Find where the given text appears and provide that cell's center as [x, y] coordinate. 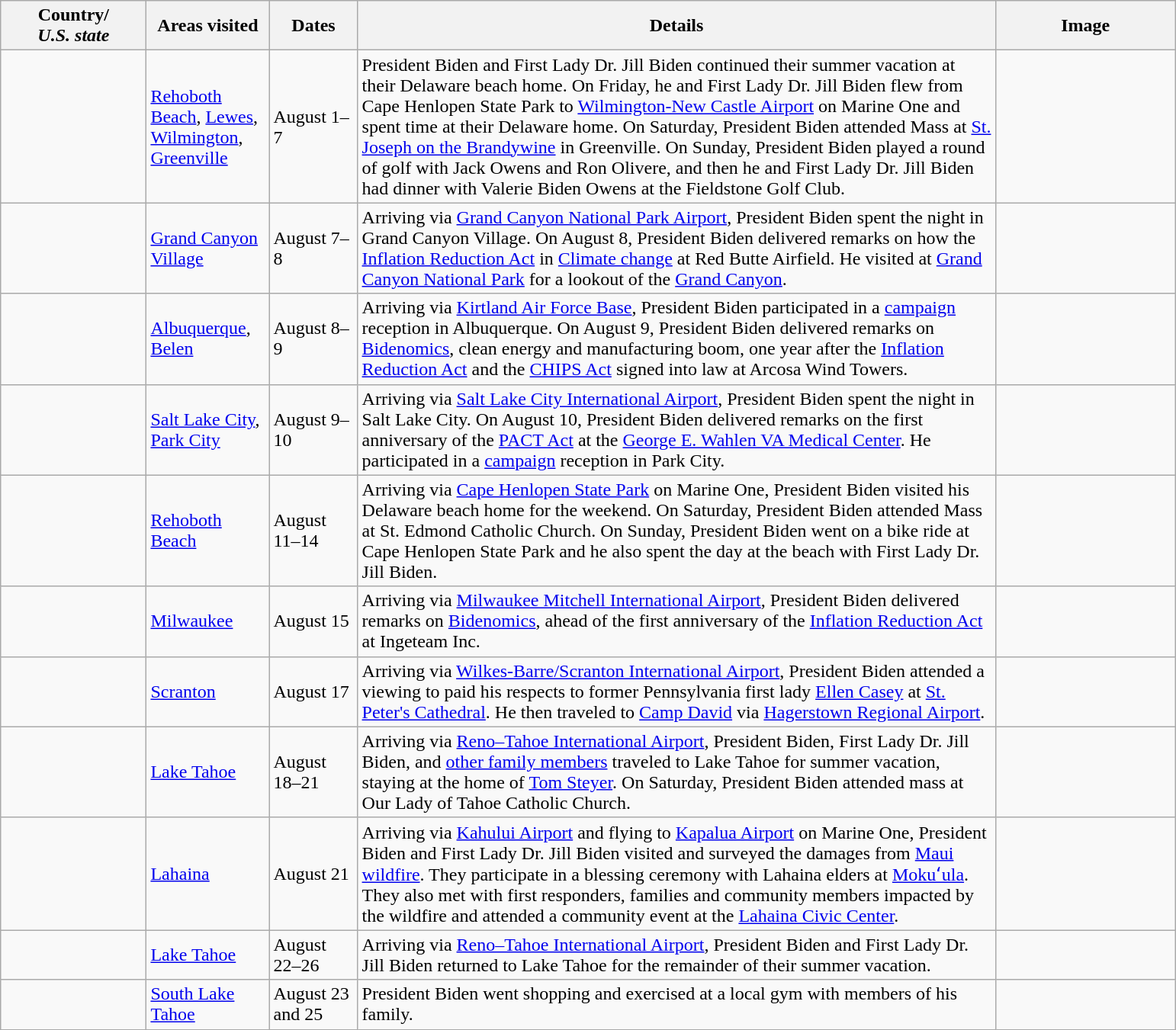
August 1–7 [313, 127]
August 8–9 [313, 339]
Milwaukee [207, 621]
Grand Canyon Village [207, 249]
Salt Lake City, Park City [207, 430]
August 21 [313, 874]
Dates [313, 26]
August 11–14 [313, 531]
August 15 [313, 621]
August 9–10 [313, 430]
Rehoboth Beach [207, 531]
Albuquerque, Belen [207, 339]
August 22–26 [313, 955]
Image [1085, 26]
August 23 and 25 [313, 1005]
Areas visited [207, 26]
August 7–8 [313, 249]
Lahaina [207, 874]
Details [676, 26]
August 17 [313, 691]
South Lake Tahoe [207, 1005]
Rehoboth Beach, Lewes, Wilmington, Greenville [207, 127]
August 18–21 [313, 772]
Scranton [207, 691]
Country/U.S. state [73, 26]
President Biden went shopping and exercised at a local gym with members of his family. [676, 1005]
